Scan for the cell matching the given text and deliver its [x, y] coordinate at center. 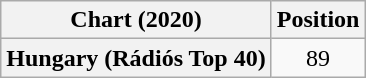
Hungary (Rádiós Top 40) [136, 58]
Position [318, 20]
Chart (2020) [136, 20]
89 [318, 58]
